Detect which cell encompasses the target text, then output its [X, Y] center coordinate. 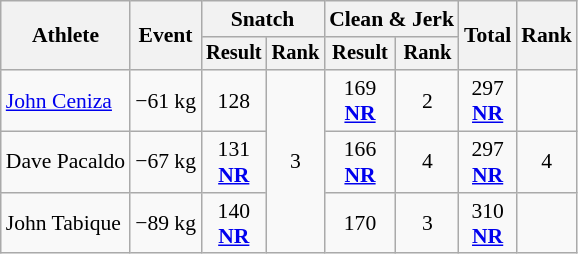
Dave Pacaldo [66, 162]
140NR [234, 224]
John Tabique [66, 224]
128 [234, 100]
−61 kg [166, 100]
Total [488, 36]
170 [360, 224]
166NR [360, 162]
169NR [360, 100]
Clean & Jerk [392, 19]
Snatch [262, 19]
2 [428, 100]
−67 kg [166, 162]
310NR [488, 224]
Athlete [66, 36]
John Ceniza [66, 100]
131NR [234, 162]
−89 kg [166, 224]
Event [166, 36]
